Output the (x, y) coordinate of the center of the cell containing the given text.  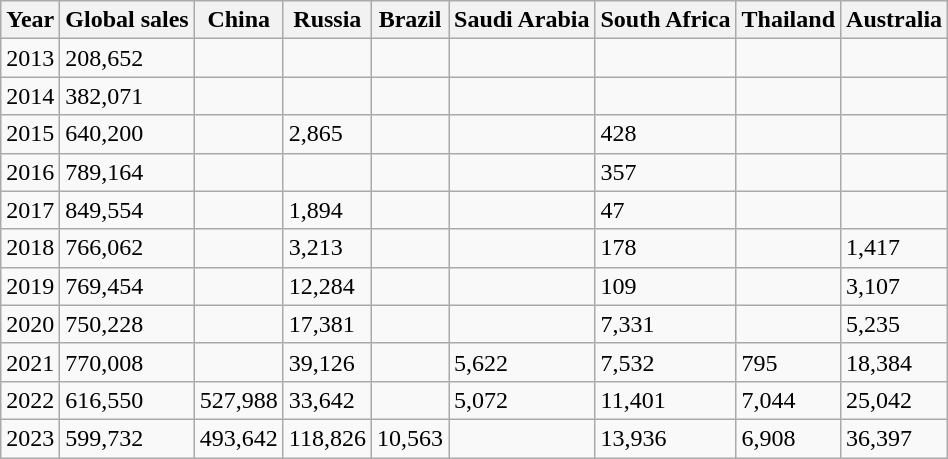
11,401 (666, 400)
Brazil (410, 20)
178 (666, 248)
2016 (30, 172)
2021 (30, 362)
795 (788, 362)
18,384 (894, 362)
Thailand (788, 20)
2015 (30, 134)
849,554 (127, 210)
39,126 (327, 362)
2023 (30, 438)
Australia (894, 20)
10,563 (410, 438)
China (238, 20)
7,331 (666, 324)
17,381 (327, 324)
7,532 (666, 362)
3,213 (327, 248)
770,008 (127, 362)
109 (666, 286)
750,228 (127, 324)
6,908 (788, 438)
33,642 (327, 400)
789,164 (127, 172)
12,284 (327, 286)
Year (30, 20)
357 (666, 172)
36,397 (894, 438)
428 (666, 134)
616,550 (127, 400)
47 (666, 210)
493,642 (238, 438)
South Africa (666, 20)
766,062 (127, 248)
1,894 (327, 210)
25,042 (894, 400)
640,200 (127, 134)
Global sales (127, 20)
5,235 (894, 324)
2014 (30, 96)
3,107 (894, 286)
5,072 (522, 400)
5,622 (522, 362)
2019 (30, 286)
382,071 (127, 96)
769,454 (127, 286)
2017 (30, 210)
599,732 (127, 438)
2020 (30, 324)
118,826 (327, 438)
Russia (327, 20)
1,417 (894, 248)
2022 (30, 400)
2013 (30, 58)
208,652 (127, 58)
13,936 (666, 438)
527,988 (238, 400)
Saudi Arabia (522, 20)
2,865 (327, 134)
7,044 (788, 400)
2018 (30, 248)
